Pinpoint the cell where the given text exists, returning its [x, y] midpoint coordinate. 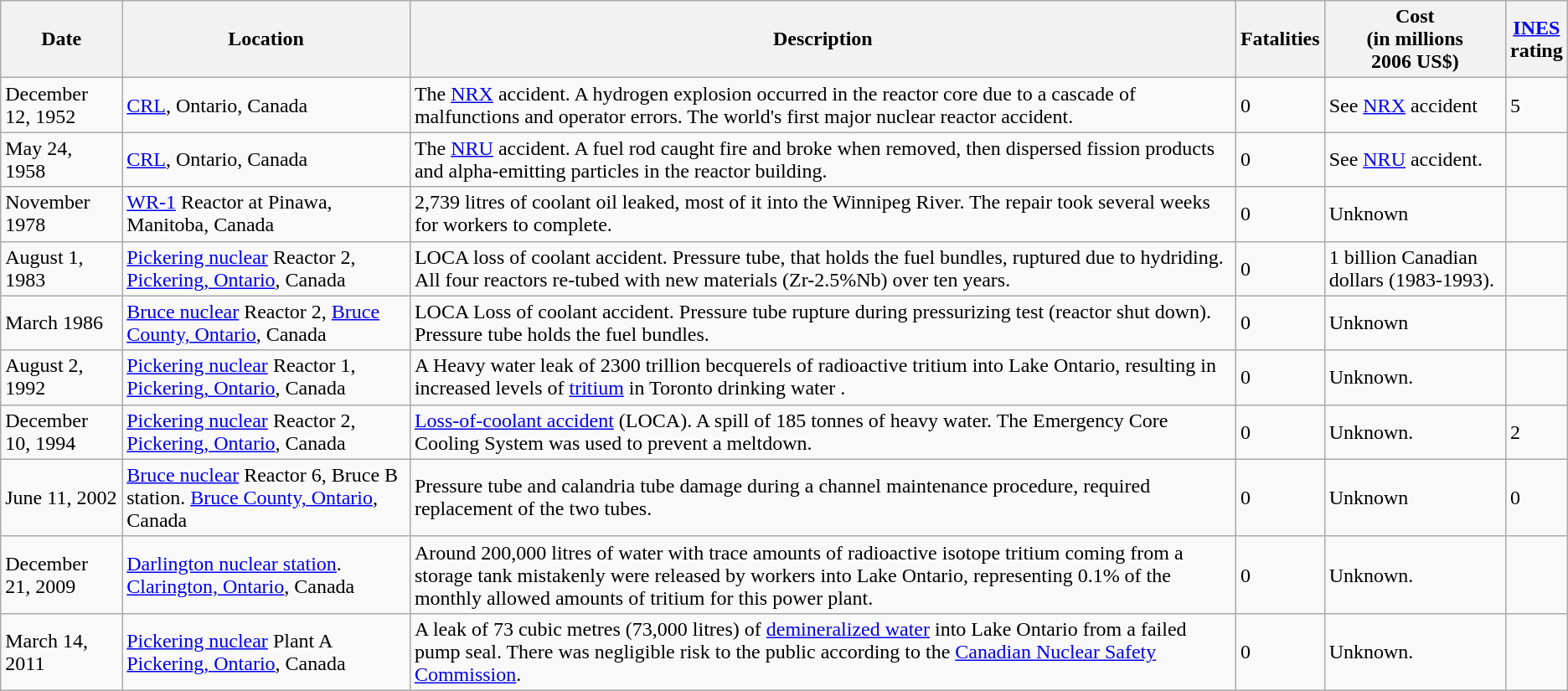
Cost (in millions 2006 US$) [1415, 39]
December 21, 2009 [62, 575]
See NRX accident [1415, 106]
WR-1 Reactor at Pinawa, Manitoba, Canada [266, 214]
Loss-of-coolant accident (LOCA). A spill of 185 tonnes of heavy water. The Emergency Core Cooling System was used to prevent a meltdown. [823, 432]
Date [62, 39]
Location [266, 39]
INES rating [1536, 39]
Pressure tube and calandria tube damage during a channel maintenance procedure, required replacement of the two tubes. [823, 498]
Bruce nuclear Reactor 2, Bruce County, Ontario, Canada [266, 323]
December 10, 1994 [62, 432]
August 2, 1992 [62, 377]
Bruce nuclear Reactor 6, Bruce B station. Bruce County, Ontario, Canada [266, 498]
2,739 litres of coolant oil leaked, most of it into the Winnipeg River. The repair took several weeks for workers to complete. [823, 214]
May 24, 1958 [62, 159]
5 [1536, 106]
March 1986 [62, 323]
Pickering nuclear Plant A Pickering, Ontario, Canada [266, 652]
June 11, 2002 [62, 498]
August 1, 1983 [62, 268]
November 1978 [62, 214]
1 billion Canadian dollars (1983-1993). [1415, 268]
Description [823, 39]
Fatalities [1280, 39]
See NRU accident. [1415, 159]
2 [1536, 432]
March 14, 2011 [62, 652]
Pickering nuclear Reactor 1, Pickering, Ontario, Canada [266, 377]
December 12, 1952 [62, 106]
Darlington nuclear station. Clarington, Ontario, Canada [266, 575]
LOCA Loss of coolant accident. Pressure tube rupture during pressurizing test (reactor shut down). Pressure tube holds the fuel bundles. [823, 323]
